Provide the [x, y] coordinate of the cell's center where the given text is located.  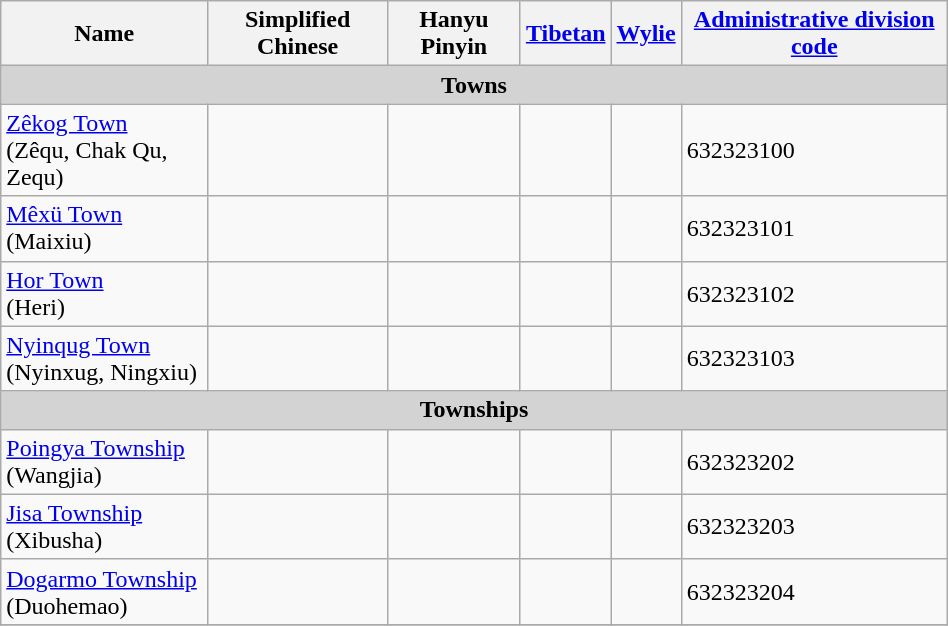
Nyinqug Town(Nyinxug, Ningxiu) [104, 358]
Towns [474, 85]
Jisa Township(Xibusha) [104, 526]
Poingya Township(Wangjia) [104, 462]
632323103 [814, 358]
Townships [474, 410]
632323203 [814, 526]
Wylie [646, 34]
Administrative division code [814, 34]
Name [104, 34]
632323100 [814, 150]
632323202 [814, 462]
632323204 [814, 592]
Mêxü Town(Maixiu) [104, 228]
Hanyu Pinyin [454, 34]
Zêkog Town(Zêqu, Chak Qu, Zequ) [104, 150]
632323102 [814, 294]
Hor Town(Heri) [104, 294]
Dogarmo Township(Duohemao) [104, 592]
Tibetan [566, 34]
Simplified Chinese [298, 34]
632323101 [814, 228]
